Output the [x, y] coordinate of the center of the cell containing the given text.  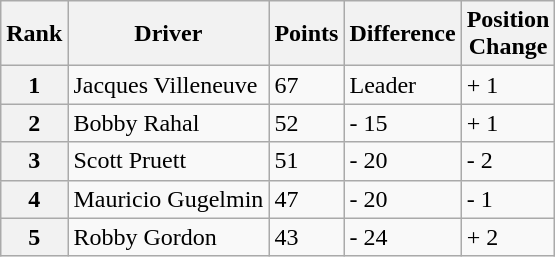
Scott Pruett [168, 161]
Driver [168, 34]
5 [34, 237]
+ 2 [508, 237]
Points [306, 34]
51 [306, 161]
Mauricio Gugelmin [168, 199]
Robby Gordon [168, 237]
67 [306, 85]
Bobby Rahal [168, 123]
Rank [34, 34]
2 [34, 123]
Difference [402, 34]
- 24 [402, 237]
1 [34, 85]
3 [34, 161]
4 [34, 199]
Jacques Villeneuve [168, 85]
- 15 [402, 123]
47 [306, 199]
52 [306, 123]
43 [306, 237]
PositionChange [508, 34]
Leader [402, 85]
- 1 [508, 199]
- 2 [508, 161]
